Locate the cell with the specified text and output its [x, y] center coordinate. 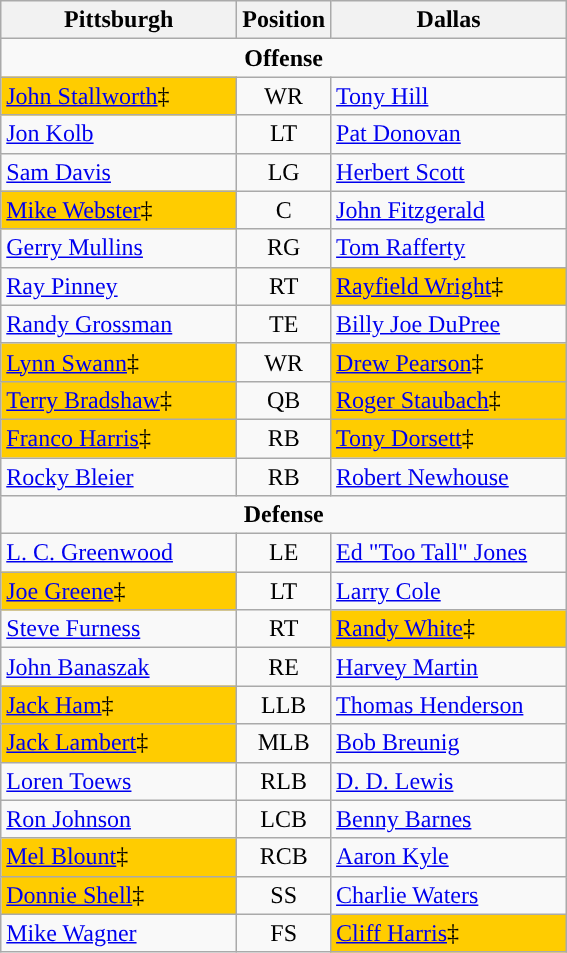
C [284, 210]
Drew Pearson‡ [449, 362]
Steve Furness [119, 629]
Tony Dorsett‡ [449, 438]
Pat Donovan [449, 134]
Loren Toews [119, 781]
QB [284, 400]
D. D. Lewis [449, 781]
Offense [284, 58]
Sam Davis [119, 172]
Larry Cole [449, 591]
Jack Lambert‡ [119, 743]
Randy White‡ [449, 629]
John Stallworth‡ [119, 96]
Position [284, 20]
Gerry Mullins [119, 248]
Herbert Scott [449, 172]
Roger Staubach‡ [449, 400]
RLB [284, 781]
Pittsburgh [119, 20]
Terry Bradshaw‡ [119, 400]
John Fitzgerald [449, 210]
Jon Kolb [119, 134]
MLB [284, 743]
Mike Webster‡ [119, 210]
Rayfield Wright‡ [449, 286]
Tom Rafferty [449, 248]
LE [284, 553]
Tony Hill [449, 96]
Donnie Shell‡ [119, 895]
Bob Breunig [449, 743]
SS [284, 895]
Charlie Waters [449, 895]
RE [284, 667]
Franco Harris‡ [119, 438]
LCB [284, 819]
Lynn Swann‡ [119, 362]
TE [284, 324]
Defense [284, 515]
Benny Barnes [449, 819]
Joe Greene‡ [119, 591]
Thomas Henderson [449, 705]
FS [284, 933]
Randy Grossman [119, 324]
Billy Joe DuPree [449, 324]
Ed "Too Tall" Jones [449, 553]
Mel Blount‡ [119, 857]
Aaron Kyle [449, 857]
Mike Wagner [119, 933]
Ray Pinney [119, 286]
LLB [284, 705]
John Banaszak [119, 667]
Harvey Martin [449, 667]
Dallas [449, 20]
LG [284, 172]
Rocky Bleier [119, 477]
Cliff Harris‡ [449, 933]
L. C. Greenwood [119, 553]
RCB [284, 857]
Ron Johnson [119, 819]
Robert Newhouse [449, 477]
Jack Ham‡ [119, 705]
RG [284, 248]
